Detect which cell encompasses the target text, then output its (x, y) center coordinate. 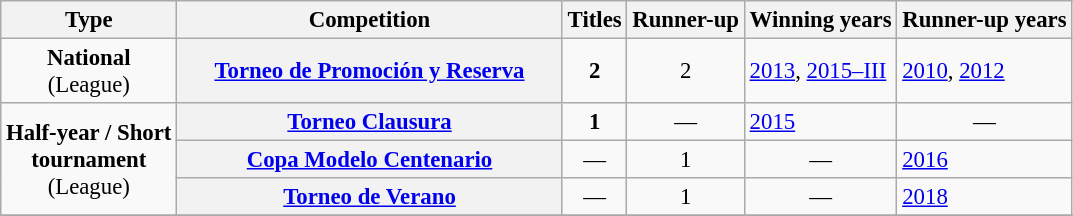
Torneo de Promoción y Reserva (370, 72)
Type (89, 20)
2018 (984, 197)
Half-year / Shorttournament(League) (89, 160)
Winning years (820, 20)
Torneo de Verano (370, 197)
National(League) (89, 72)
Competition (370, 20)
Torneo Clausura (370, 122)
Runner-up (686, 20)
Copa Modelo Centenario (370, 160)
2015 (820, 122)
2010, 2012 (984, 72)
Runner-up years (984, 20)
2016 (984, 160)
Titles (594, 20)
2013, 2015–III (820, 72)
